Pinpoint the cell where the given text exists, returning its (x, y) midpoint coordinate. 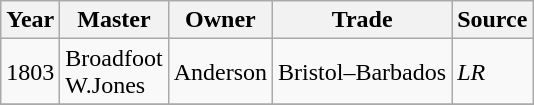
Owner (220, 20)
1803 (30, 72)
Master (114, 20)
Trade (362, 20)
BroadfootW.Jones (114, 72)
Anderson (220, 72)
Source (492, 20)
LR (492, 72)
Bristol–Barbados (362, 72)
Year (30, 20)
